Detect which cell encompasses the target text, then output its (X, Y) center coordinate. 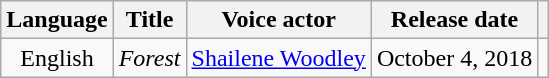
Voice actor (278, 20)
October 4, 2018 (454, 58)
English (57, 58)
Forest (150, 58)
Title (150, 20)
Language (57, 20)
Release date (454, 20)
Shailene Woodley (278, 58)
